Return the (X, Y) coordinate for the center point of the cell that contains the specified text.  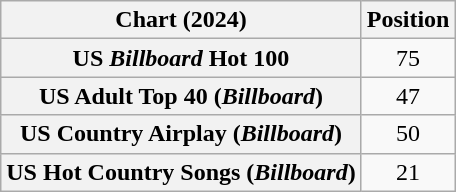
US Adult Top 40 (Billboard) (181, 96)
Position (408, 20)
21 (408, 172)
75 (408, 58)
Chart (2024) (181, 20)
47 (408, 96)
US Country Airplay (Billboard) (181, 134)
US Billboard Hot 100 (181, 58)
US Hot Country Songs (Billboard) (181, 172)
50 (408, 134)
